Detect which cell encompasses the target text, then output its (X, Y) center coordinate. 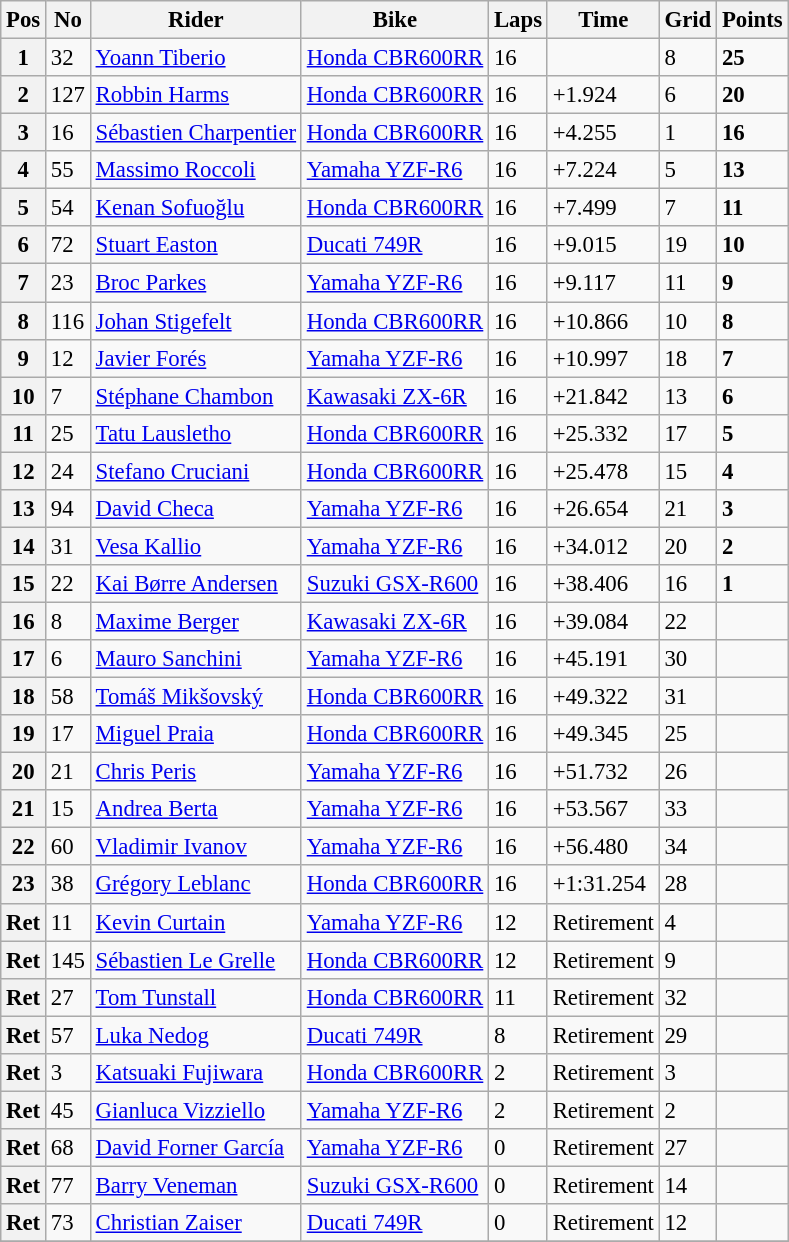
Stéphane Chambon (196, 396)
24 (68, 471)
29 (688, 1035)
Maxime Berger (196, 621)
Miguel Praia (196, 734)
+53.567 (603, 809)
+7.499 (603, 208)
Kenan Sofuoğlu (196, 208)
60 (68, 847)
+9.117 (603, 283)
Tatu Lausletho (196, 433)
Barry Veneman (196, 1185)
Tom Tunstall (196, 997)
Kai Børre Andersen (196, 584)
+21.842 (603, 396)
58 (68, 697)
+26.654 (603, 509)
+4.255 (603, 133)
Vladimir Ivanov (196, 847)
26 (688, 772)
Sébastien Charpentier (196, 133)
Bike (394, 20)
Luka Nedog (196, 1035)
Laps (518, 20)
Katsuaki Fujiwara (196, 1073)
Tomáš Mikšovský (196, 697)
Johan Stigefelt (196, 321)
Sébastien Le Grelle (196, 960)
+38.406 (603, 584)
116 (68, 321)
Broc Parkes (196, 283)
+25.332 (603, 433)
Massimo Roccoli (196, 170)
Javier Forés (196, 358)
33 (688, 809)
28 (688, 885)
94 (68, 509)
Andrea Berta (196, 809)
38 (68, 885)
+25.478 (603, 471)
+1.924 (603, 95)
145 (68, 960)
+7.224 (603, 170)
127 (68, 95)
Chris Peris (196, 772)
Stuart Easton (196, 245)
+10.866 (603, 321)
Kevin Curtain (196, 922)
34 (688, 847)
55 (68, 170)
+1:31.254 (603, 885)
Gianluca Vizziello (196, 1110)
+10.997 (603, 358)
72 (68, 245)
Stefano Cruciani (196, 471)
Time (603, 20)
+56.480 (603, 847)
45 (68, 1110)
Robbin Harms (196, 95)
54 (68, 208)
30 (688, 659)
Grid (688, 20)
+49.345 (603, 734)
77 (68, 1185)
Vesa Kallio (196, 546)
Christian Zaiser (196, 1223)
David Checa (196, 509)
Points (752, 20)
68 (68, 1148)
57 (68, 1035)
+49.322 (603, 697)
Grégory Leblanc (196, 885)
Rider (196, 20)
Pos (24, 20)
Yoann Tiberio (196, 58)
+39.084 (603, 621)
Mauro Sanchini (196, 659)
No (68, 20)
+51.732 (603, 772)
73 (68, 1223)
David Forner García (196, 1148)
+9.015 (603, 245)
+45.191 (603, 659)
+34.012 (603, 546)
